Detect which cell encompasses the target text, then output its [X, Y] center coordinate. 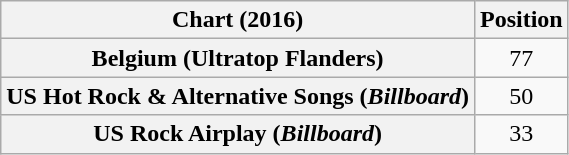
US Rock Airplay (Billboard) [238, 134]
50 [521, 96]
Belgium (Ultratop Flanders) [238, 58]
US Hot Rock & Alternative Songs (Billboard) [238, 96]
77 [521, 58]
Position [521, 20]
Chart (2016) [238, 20]
33 [521, 134]
